From the cell containing the given text, extract its center point as (x, y) coordinate. 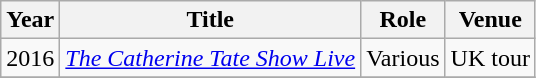
Year (30, 20)
The Catherine Tate Show Live (210, 58)
UK tour (490, 58)
Various (403, 58)
Title (210, 20)
Role (403, 20)
2016 (30, 58)
Venue (490, 20)
